Output the (X, Y) coordinate of the center of the cell containing the given text.  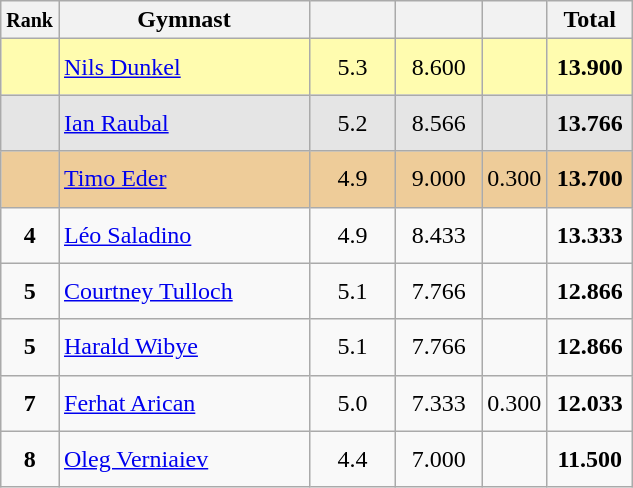
Rank (30, 20)
13.700 (590, 179)
5.3 (353, 67)
8.433 (439, 235)
Léo Saladino (184, 235)
7 (30, 403)
Courtney Tulloch (184, 291)
12.033 (590, 403)
5.0 (353, 403)
Ian Raubal (184, 123)
8.600 (439, 67)
Timo Eder (184, 179)
Ferhat Arican (184, 403)
4 (30, 235)
11.500 (590, 459)
13.900 (590, 67)
Gymnast (184, 20)
Oleg Verniaiev (184, 459)
5.2 (353, 123)
13.333 (590, 235)
Total (590, 20)
8 (30, 459)
Harald Wibye (184, 347)
9.000 (439, 179)
Nils Dunkel (184, 67)
7.333 (439, 403)
8.566 (439, 123)
4.4 (353, 459)
7.000 (439, 459)
13.766 (590, 123)
